Identify which cell holds the provided text, then report its (x, y) central coordinate. 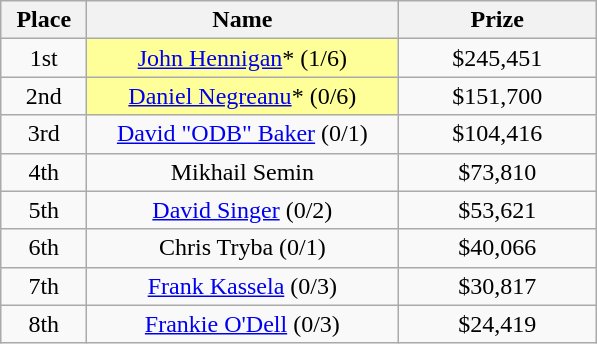
$73,810 (498, 172)
$53,621 (498, 210)
$151,700 (498, 96)
5th (44, 210)
$30,817 (498, 286)
Name (242, 20)
$40,066 (498, 248)
3rd (44, 134)
6th (44, 248)
Place (44, 20)
Mikhail Semin (242, 172)
Daniel Negreanu* (0/6) (242, 96)
8th (44, 324)
Chris Tryba (0/1) (242, 248)
$245,451 (498, 58)
Frank Kassela (0/3) (242, 286)
4th (44, 172)
John Hennigan* (1/6) (242, 58)
Prize (498, 20)
1st (44, 58)
David Singer (0/2) (242, 210)
7th (44, 286)
David "ODB" Baker (0/1) (242, 134)
2nd (44, 96)
$104,416 (498, 134)
Frankie O'Dell (0/3) (242, 324)
$24,419 (498, 324)
